Determine the [X, Y] coordinate at the center of the cell enclosing the given text.  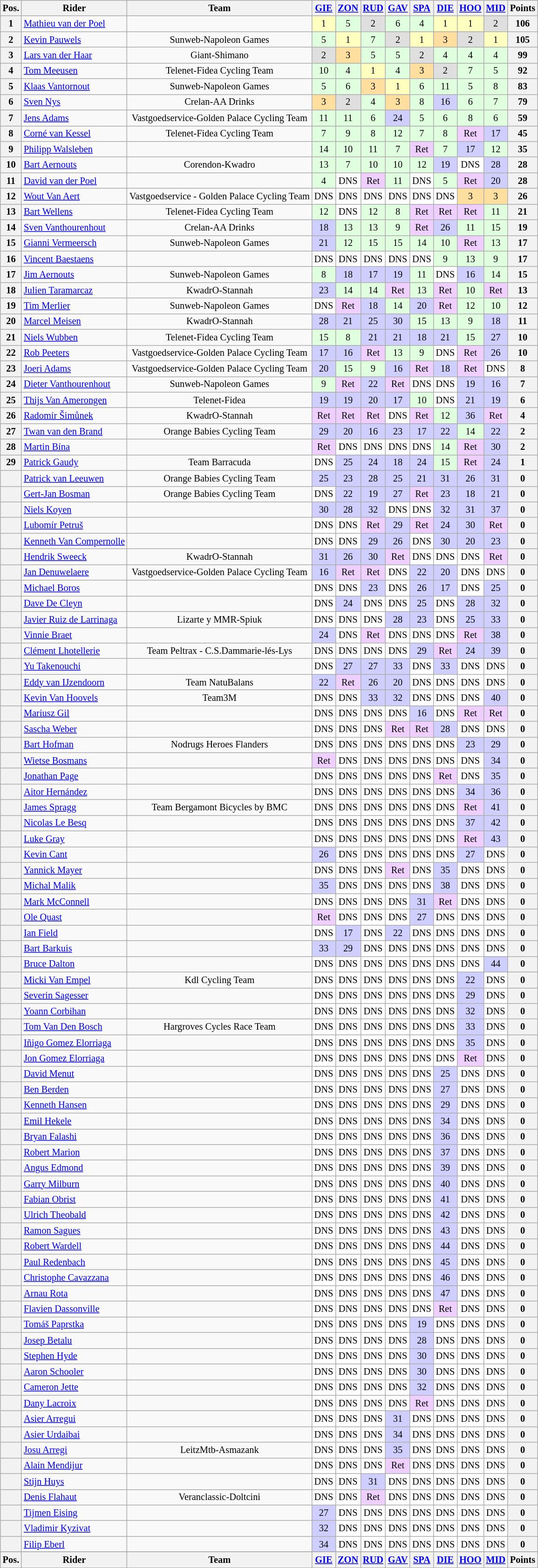
Ben Berden [75, 1090]
Sven Nys [75, 102]
Julien Taramarcaz [75, 290]
46 [445, 1277]
David van der Poel [75, 181]
Philipp Walsleben [75, 149]
Vincent Baestaens [75, 259]
Kevin Pauwels [75, 40]
Wietse Bosmans [75, 760]
Garry Milburn [75, 1184]
Corendon-Kwadro [220, 165]
Telenet-Fidea [220, 400]
Arnau Rota [75, 1293]
Mark McConnell [75, 902]
Thijs Van Amerongen [75, 400]
59 [523, 118]
Tom Van Den Bosch [75, 1027]
Team Bergamont Bicycles by BMC [220, 808]
Bart Barkuis [75, 949]
Josu Arregi [75, 1450]
Jon Gomez Elorriaga [75, 1058]
Severin Sagesser [75, 996]
83 [523, 87]
Vladimir Kyzivat [75, 1528]
Bryan Falashi [75, 1137]
Kevin Van Hoovels [75, 698]
Tom Meeusen [75, 71]
Eddy van IJzendoorn [75, 682]
Robert Marion [75, 1152]
79 [523, 102]
Javier Ruiz de Larrinaga [75, 619]
Kenneth Van Compernolle [75, 541]
David Menut [75, 1074]
Emil Hekele [75, 1121]
Veranclassic-Doltcini [220, 1497]
Team Peltrax - C.S.Dammarie-lés-Lys [220, 651]
Mathieu van der Poel [75, 24]
Team3M [220, 698]
Tijmen Eising [75, 1513]
106 [523, 24]
Giant-Shimano [220, 55]
LeitzMtb-Asmazank [220, 1450]
Fabian Obrist [75, 1199]
Ulrich Theobald [75, 1215]
Kevin Cant [75, 855]
Vinnie Braet [75, 635]
Niels Koyen [75, 509]
Aitor Hernández [75, 792]
Bruce Dalton [75, 964]
Iñigo Gomez Elorriaga [75, 1043]
Nodrugs Heroes Flanders [220, 745]
Radomír Šimůnek [75, 415]
Bart Aernouts [75, 165]
Robert Wardell [75, 1246]
Cameron Jette [75, 1387]
Micki Van Empel [75, 980]
Clément Lhotellerie [75, 651]
Asier Arregui [75, 1419]
Joeri Adams [75, 368]
Aaron Schooler [75, 1371]
Jonathan Page [75, 776]
Klaas Vantornout [75, 87]
Bart Wellens [75, 212]
105 [523, 40]
Jim Aernouts [75, 274]
Wout Van Aert [75, 196]
99 [523, 55]
James Spragg [75, 808]
Flavien Dassonville [75, 1309]
Hargroves Cycles Race Team [220, 1027]
Gianni Vermeersch [75, 243]
Sven Vanthourenhout [75, 228]
Kenneth Hansen [75, 1105]
Vastgoedservice - Golden Palace Cycling Team [220, 196]
Tim Merlier [75, 306]
Stijn Huys [75, 1481]
Rob Peeters [75, 353]
47 [445, 1293]
Josep Betalu [75, 1340]
Niels Wubben [75, 337]
Yu Takenouchi [75, 666]
Ramon Sagues [75, 1231]
Dany Lacroix [75, 1403]
Dieter Vanthourenhout [75, 384]
Luke Gray [75, 839]
Tomáš Paprstka [75, 1324]
Yoann Corbihan [75, 1011]
Twan van den Brand [75, 431]
Christophe Cavazzana [75, 1277]
Ole Quast [75, 917]
Sascha Weber [75, 729]
Hendrik Sweeck [75, 557]
Team Barracuda [220, 462]
Paul Redenbach [75, 1262]
Corné van Kessel [75, 134]
Lizarte y MMR-Spiuk [220, 619]
Martin Bína [75, 447]
Asier Urdaibai [75, 1434]
Patrick Gaudy [75, 462]
Filip Eberl [75, 1544]
Alain Mendijur [75, 1466]
Denis Flahaut [75, 1497]
92 [523, 71]
Marcel Meisen [75, 321]
Patrick van Leeuwen [75, 478]
Angus Edmond [75, 1168]
Ian Field [75, 933]
Bart Hofman [75, 745]
Dave De Cleyn [75, 604]
Lars van der Haar [75, 55]
Michal Malik [75, 886]
Kdl Cycling Team [220, 980]
Nicolas Le Besq [75, 823]
Team NatuBalans [220, 682]
Jan Denuwelaere [75, 572]
Stephen Hyde [75, 1356]
Jens Adams [75, 118]
Mariusz Gil [75, 713]
Yannick Mayer [75, 870]
Lubomír Petruš [75, 525]
Gert-Jan Bosman [75, 494]
Michael Boros [75, 588]
